Provide the [X, Y] coordinate of the cell's center where the given text is located.  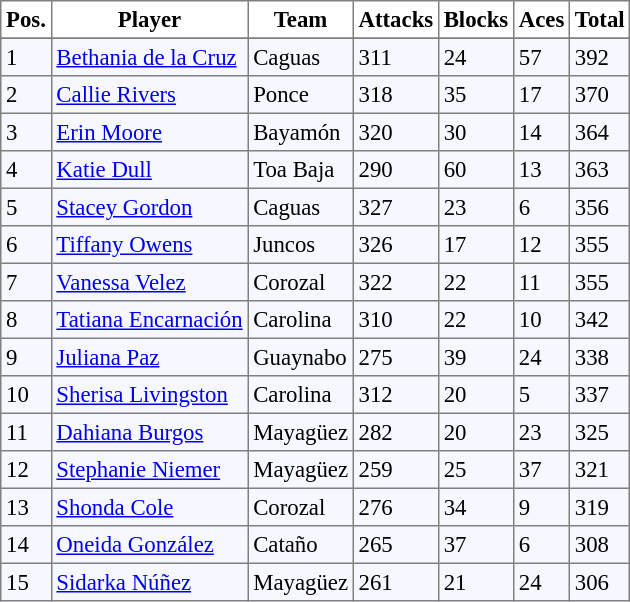
21 [476, 582]
60 [476, 170]
Juncos [300, 245]
8 [26, 320]
Dahiana Burgos [150, 432]
290 [396, 170]
337 [600, 395]
2 [26, 95]
308 [600, 545]
Player [150, 20]
306 [600, 582]
312 [396, 395]
338 [600, 357]
Ponce [300, 95]
Oneida González [150, 545]
4 [26, 170]
15 [26, 582]
Tiffany Owens [150, 245]
Juliana Paz [150, 357]
Aces [541, 20]
Attacks [396, 20]
1 [26, 57]
7 [26, 282]
Callie Rivers [150, 95]
Toa Baja [300, 170]
Stacey Gordon [150, 207]
275 [396, 357]
3 [26, 132]
Bethania de la Cruz [150, 57]
342 [600, 320]
320 [396, 132]
Team [300, 20]
Cataño [300, 545]
392 [600, 57]
Stephanie Niemer [150, 470]
363 [600, 170]
265 [396, 545]
Guaynabo [300, 357]
261 [396, 582]
310 [396, 320]
282 [396, 432]
35 [476, 95]
318 [396, 95]
259 [396, 470]
322 [396, 282]
319 [600, 507]
25 [476, 470]
276 [396, 507]
325 [600, 432]
Bayamón [300, 132]
Sherisa Livingston [150, 395]
30 [476, 132]
311 [396, 57]
356 [600, 207]
370 [600, 95]
Shonda Cole [150, 507]
Blocks [476, 20]
Vanessa Velez [150, 282]
326 [396, 245]
327 [396, 207]
Sidarka Núñez [150, 582]
Erin Moore [150, 132]
Total [600, 20]
Tatiana Encarnación [150, 320]
57 [541, 57]
34 [476, 507]
364 [600, 132]
Pos. [26, 20]
Katie Dull [150, 170]
321 [600, 470]
39 [476, 357]
